Search for the cell housing the specified text and yield its (X, Y) center coordinate. 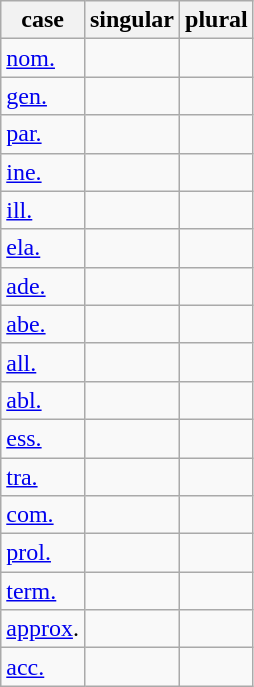
plural (217, 20)
ela. (43, 248)
nom. (43, 58)
term. (43, 591)
ess. (43, 438)
ine. (43, 172)
com. (43, 515)
case (43, 20)
ill. (43, 210)
tra. (43, 477)
par. (43, 134)
abe. (43, 324)
ade. (43, 286)
prol. (43, 553)
approx. (43, 629)
abl. (43, 400)
singular (132, 20)
all. (43, 362)
gen. (43, 96)
acc. (43, 667)
